Return [x, y] of the center of cell containing provided text 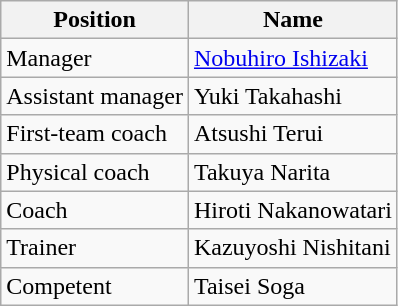
First-team coach [95, 134]
Trainer [95, 248]
Position [95, 20]
Assistant manager [95, 96]
Nobuhiro Ishizaki [292, 58]
Kazuyoshi Nishitani [292, 248]
Takuya Narita [292, 172]
Atsushi Terui [292, 134]
Taisei Soga [292, 286]
Physical coach [95, 172]
Manager [95, 58]
Yuki Takahashi [292, 96]
Name [292, 20]
Hiroti Nakanowatari [292, 210]
Coach [95, 210]
Competent [95, 286]
